From the cell containing the given text, extract its center point as (X, Y) coordinate. 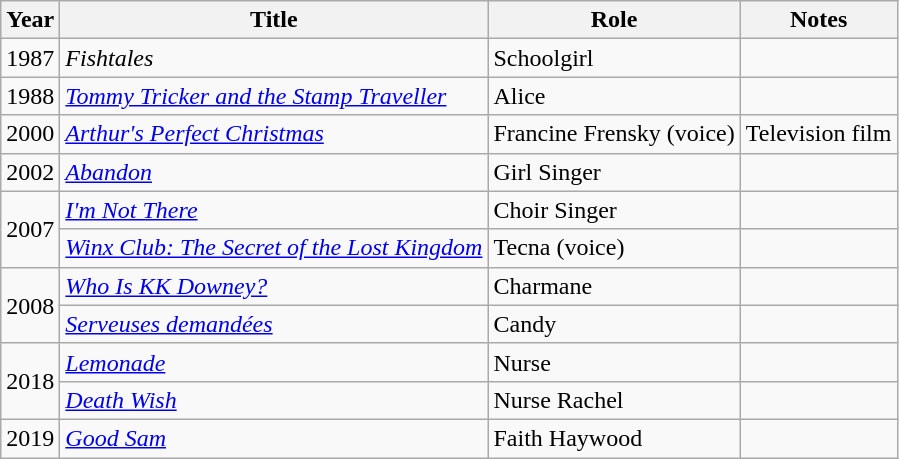
2018 (30, 381)
Death Wish (274, 400)
Faith Haywood (614, 438)
Role (614, 20)
Choir Singer (614, 210)
Year (30, 20)
Tommy Tricker and the Stamp Traveller (274, 96)
Winx Club: The Secret of the Lost Kingdom (274, 248)
Arthur's Perfect Christmas (274, 134)
2019 (30, 438)
Candy (614, 324)
Nurse Rachel (614, 400)
Serveuses demandées (274, 324)
Tecna (voice) (614, 248)
1988 (30, 96)
2007 (30, 229)
Girl Singer (614, 172)
Who Is KK Downey? (274, 286)
Good Sam (274, 438)
Alice (614, 96)
Charmane (614, 286)
Nurse (614, 362)
2008 (30, 305)
I'm Not There (274, 210)
2000 (30, 134)
Lemonade (274, 362)
Television film (818, 134)
1987 (30, 58)
Abandon (274, 172)
2002 (30, 172)
Title (274, 20)
Fishtales (274, 58)
Francine Frensky (voice) (614, 134)
Schoolgirl (614, 58)
Notes (818, 20)
